Determine the (X, Y) coordinate at the center of the cell enclosing the given text.  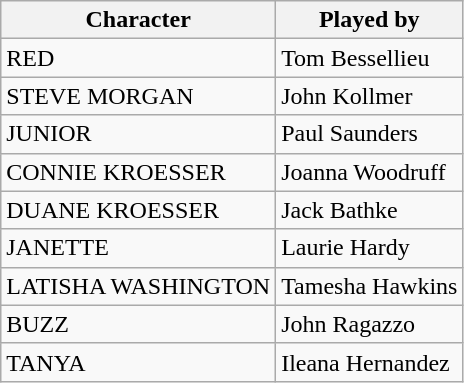
STEVE MORGAN (138, 96)
LATISHA WASHINGTON (138, 286)
John Kollmer (370, 96)
RED (138, 58)
Ileana Hernandez (370, 362)
Character (138, 20)
BUZZ (138, 324)
JANETTE (138, 248)
Laurie Hardy (370, 248)
Tamesha Hawkins (370, 286)
Played by (370, 20)
DUANE KROESSER (138, 210)
Tom Bessellieu (370, 58)
John Ragazzo (370, 324)
CONNIE KROESSER (138, 172)
TANYA (138, 362)
Paul Saunders (370, 134)
Joanna Woodruff (370, 172)
Jack Bathke (370, 210)
JUNIOR (138, 134)
